Pinpoint the cell where the given text exists, returning its [x, y] midpoint coordinate. 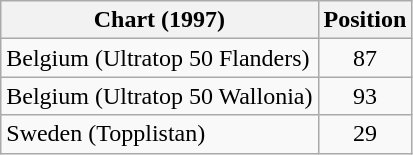
93 [365, 96]
Belgium (Ultratop 50 Wallonia) [160, 96]
Chart (1997) [160, 20]
29 [365, 134]
Sweden (Topplistan) [160, 134]
Belgium (Ultratop 50 Flanders) [160, 58]
Position [365, 20]
87 [365, 58]
